Extract the [x, y] coordinate from the center of the cell holding the provided text.  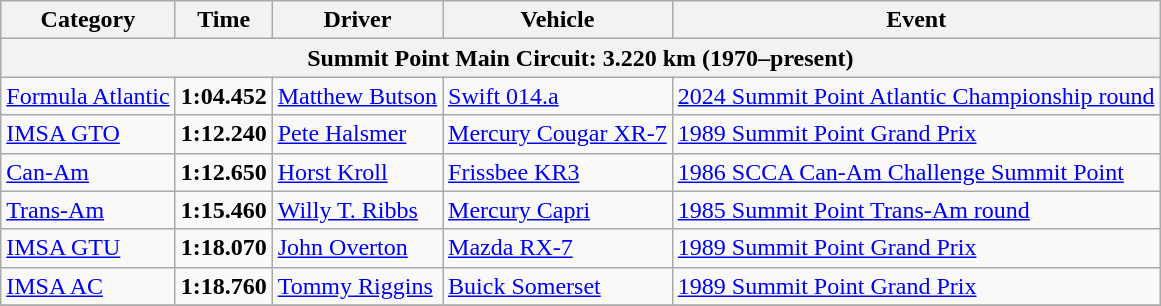
Summit Point Main Circuit: 3.220 km (1970–present) [580, 58]
1986 SCCA Can-Am Challenge Summit Point [916, 172]
IMSA AC [88, 286]
John Overton [357, 248]
1985 Summit Point Trans-Am round [916, 210]
Category [88, 20]
Tommy Riggins [357, 286]
Can-Am [88, 172]
Swift 014.a [558, 96]
IMSA GTO [88, 134]
Buick Somerset [558, 286]
Time [224, 20]
1:15.460 [224, 210]
Willy T. Ribbs [357, 210]
Mazda RX-7 [558, 248]
Vehicle [558, 20]
Event [916, 20]
1:18.070 [224, 248]
Matthew Butson [357, 96]
IMSA GTU [88, 248]
Frissbee KR3 [558, 172]
1:12.240 [224, 134]
2024 Summit Point Atlantic Championship round [916, 96]
Horst Kroll [357, 172]
Mercury Capri [558, 210]
1:04.452 [224, 96]
Pete Halsmer [357, 134]
Mercury Cougar XR-7 [558, 134]
Driver [357, 20]
1:18.760 [224, 286]
Formula Atlantic [88, 96]
Trans-Am [88, 210]
1:12.650 [224, 172]
